Output the (X, Y) coordinate of the center of the cell containing the given text.  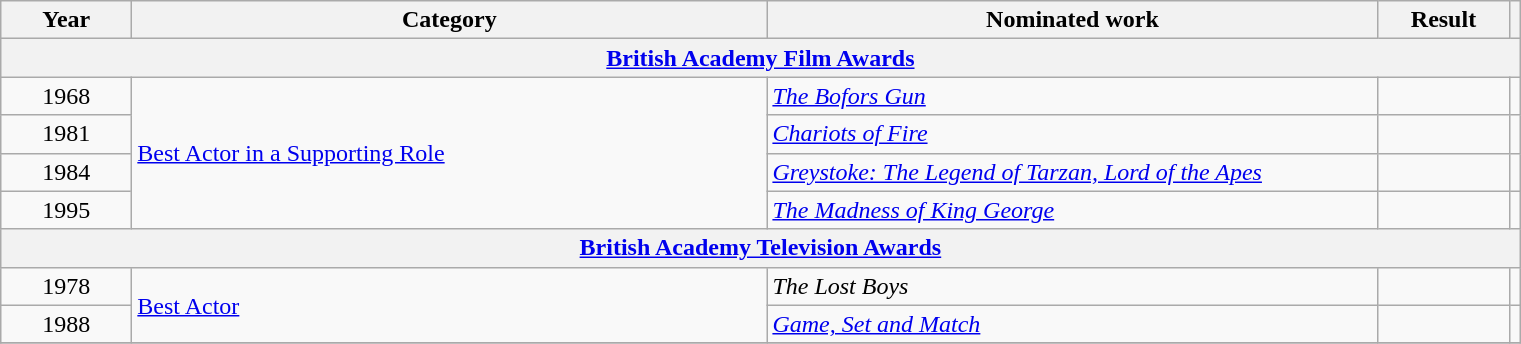
Greystoke: The Legend of Tarzan, Lord of the Apes (1072, 172)
1995 (66, 210)
The Bofors Gun (1072, 96)
British Academy Television Awards (760, 248)
1981 (66, 134)
Best Actor (450, 305)
1988 (66, 324)
Category (450, 20)
The Lost Boys (1072, 286)
The Madness of King George (1072, 210)
British Academy Film Awards (760, 58)
1984 (66, 172)
Chariots of Fire (1072, 134)
Game, Set and Match (1072, 324)
Result (1444, 20)
Year (66, 20)
1978 (66, 286)
Nominated work (1072, 20)
1968 (66, 96)
Best Actor in a Supporting Role (450, 153)
